Determine the [X, Y] coordinate at the center of the cell enclosing the given text.  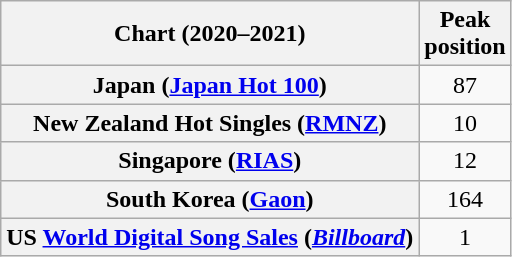
Peakposition [465, 34]
87 [465, 85]
Singapore (RIAS) [210, 161]
164 [465, 199]
10 [465, 123]
New Zealand Hot Singles (RMNZ) [210, 123]
Chart (2020–2021) [210, 34]
Japan (Japan Hot 100) [210, 85]
US World Digital Song Sales (Billboard) [210, 237]
South Korea (Gaon) [210, 199]
1 [465, 237]
12 [465, 161]
